Determine the (x, y) coordinate at the center of the cell enclosing the given text.  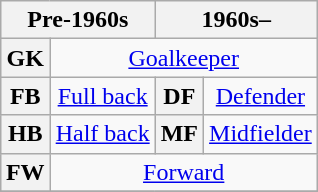
Forward (184, 172)
FB (25, 96)
Goalkeeper (184, 58)
FW (25, 172)
1960s– (236, 20)
DF (179, 96)
Defender (261, 96)
Midfielder (261, 134)
Half back (102, 134)
GK (25, 58)
Pre-1960s (78, 20)
HB (25, 134)
Full back (102, 96)
MF (179, 134)
